Return the [x, y] coordinate for the center point of the cell that contains the specified text.  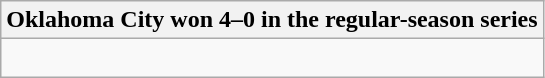
Oklahoma City won 4–0 in the regular-season series [272, 20]
